Find where the given text appears and provide that cell's center as [x, y] coordinate. 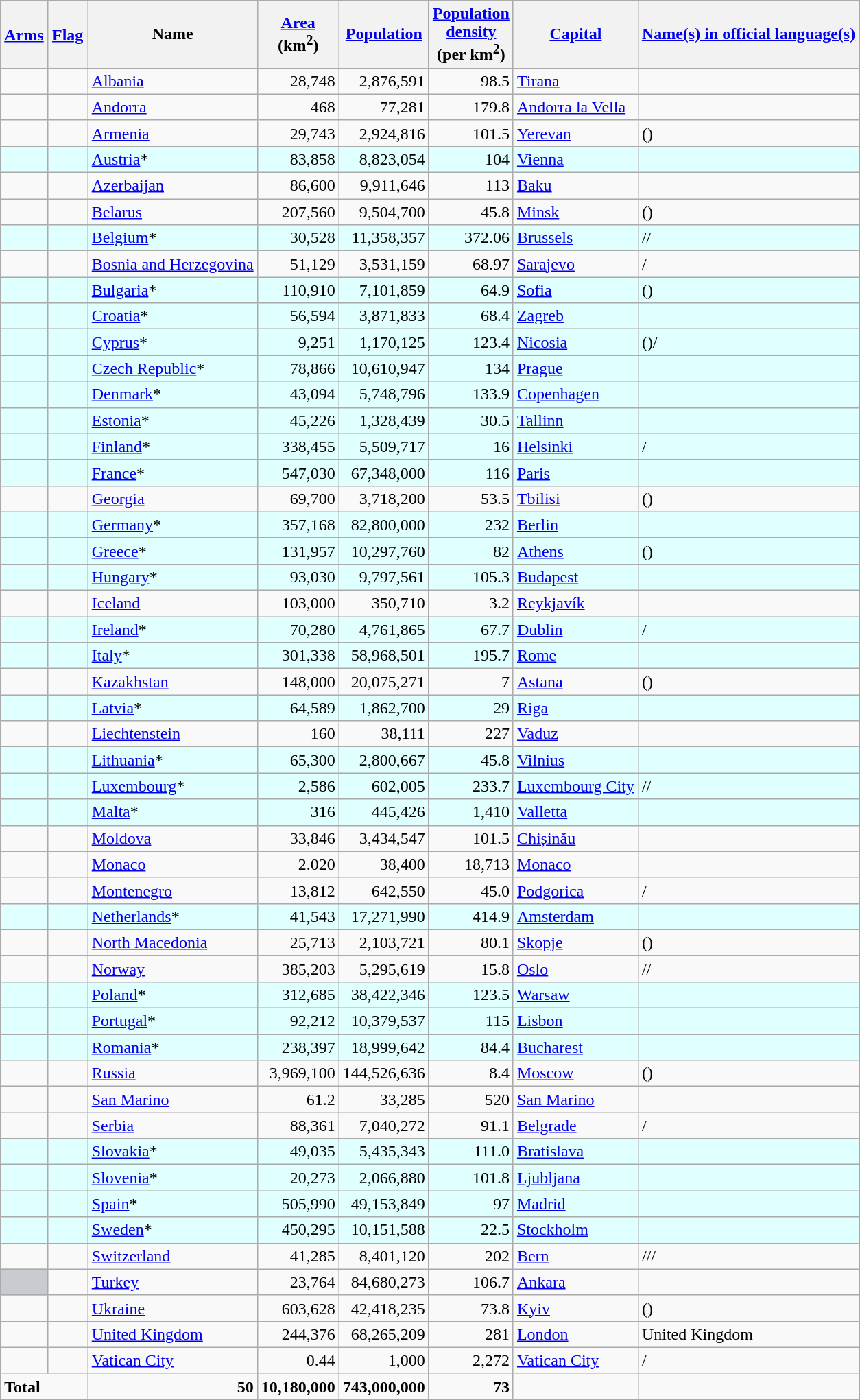
Iceland [173, 604]
131,957 [298, 551]
58,968,501 [384, 656]
Bulgaria* [173, 290]
82,800,000 [384, 525]
38,111 [384, 734]
11,358,357 [384, 238]
Lithuania* [173, 760]
Ireland* [173, 630]
Andorra [173, 107]
Luxembourg City [575, 786]
16 [470, 447]
Reykjavík [575, 604]
357,168 [298, 525]
Slovakia* [173, 1152]
Ukraine [173, 1308]
115 [470, 1021]
93,030 [298, 577]
Yerevan [575, 133]
Astana [575, 682]
Zagreb [575, 316]
Latvia* [173, 708]
Chișinău [575, 838]
Dublin [575, 630]
Azerbaijan [173, 186]
18,713 [470, 864]
Tbilisi [575, 499]
91.1 [470, 1126]
80.1 [470, 942]
41,543 [298, 916]
Serbia [173, 1126]
Nicosia [575, 342]
20,075,271 [384, 682]
Name(s) in official language(s) [748, 34]
Portugal* [173, 1021]
97 [470, 1204]
Sweden* [173, 1230]
Romania* [173, 1047]
London [575, 1334]
103,000 [298, 604]
10,610,947 [384, 368]
450,295 [298, 1230]
Kazakhstan [173, 682]
110,910 [298, 290]
9,504,700 [384, 212]
30.5 [470, 420]
50 [173, 1386]
33,846 [298, 838]
10,297,760 [384, 551]
73.8 [470, 1308]
Madrid [575, 1204]
29,743 [298, 133]
Finland* [173, 447]
8.4 [470, 1073]
3,531,159 [384, 264]
64.9 [470, 290]
232 [470, 525]
7 [470, 682]
Slovenia* [173, 1178]
7,040,272 [384, 1126]
350,710 [384, 604]
Bucharest [575, 1047]
41,285 [298, 1256]
468 [298, 107]
281 [470, 1334]
2,924,816 [384, 133]
61.2 [298, 1100]
2,876,591 [384, 81]
29 [470, 708]
9,911,646 [384, 186]
148,000 [298, 682]
Albania [173, 81]
83,858 [298, 159]
3,434,547 [384, 838]
Norway [173, 969]
Vienna [575, 159]
45.0 [470, 890]
1,000 [384, 1360]
Valletta [575, 812]
Liechtenstein [173, 734]
Vilnius [575, 760]
Turkey [173, 1282]
Poland* [173, 995]
68,265,209 [384, 1334]
105.3 [470, 577]
Minsk [575, 212]
51,129 [298, 264]
3.2 [470, 604]
2,103,721 [384, 942]
2.020 [298, 864]
2,066,880 [384, 1178]
5,509,717 [384, 447]
Montenegro [173, 890]
Total [44, 1386]
Greece* [173, 551]
38,400 [384, 864]
Luxembourg* [173, 786]
43,094 [298, 394]
Spain* [173, 1204]
North Macedonia [173, 942]
92,212 [298, 1021]
69,700 [298, 499]
3,718,200 [384, 499]
18,999,642 [384, 1047]
86,600 [298, 186]
227 [470, 734]
/// [748, 1256]
10,379,537 [384, 1021]
111.0 [470, 1152]
45,226 [298, 420]
2,586 [298, 786]
Moscow [575, 1073]
160 [298, 734]
Italy* [173, 656]
Budapest [575, 577]
Brussels [575, 238]
Belarus [173, 212]
Ankara [575, 1282]
Bern [575, 1256]
84.4 [470, 1047]
642,550 [384, 890]
Arms [24, 34]
2,800,667 [384, 760]
10,180,000 [298, 1386]
372.06 [470, 238]
312,685 [298, 995]
106.7 [470, 1282]
Germany* [173, 525]
113 [470, 186]
17,271,990 [384, 916]
Estonia* [173, 420]
Stockholm [575, 1230]
123.5 [470, 995]
67.7 [470, 630]
49,035 [298, 1152]
2,272 [470, 1360]
116 [470, 473]
13,812 [298, 890]
4,761,865 [384, 630]
23,764 [298, 1282]
316 [298, 812]
Prague [575, 368]
73 [470, 1386]
9,797,561 [384, 577]
77,281 [384, 107]
Cyprus* [173, 342]
Moldova [173, 838]
547,030 [298, 473]
743,000,000 [384, 1386]
68.4 [470, 316]
Sofia [575, 290]
70,280 [298, 630]
1,170,125 [384, 342]
()/ [748, 342]
8,401,120 [384, 1256]
Athens [575, 551]
Population [384, 34]
123.4 [470, 342]
Amsterdam [575, 916]
244,376 [298, 1334]
15.8 [470, 969]
Belgrade [575, 1126]
Kyiv [575, 1308]
Tirana [575, 81]
33,285 [384, 1100]
98.5 [470, 81]
10,151,588 [384, 1230]
Andorra la Vella [575, 107]
Croatia* [173, 316]
233.7 [470, 786]
207,560 [298, 212]
Oslo [575, 969]
Malta* [173, 812]
505,990 [298, 1204]
445,426 [384, 812]
7,101,859 [384, 290]
Warsaw [575, 995]
144,526,636 [384, 1073]
Czech Republic* [173, 368]
Georgia [173, 499]
64,589 [298, 708]
Copenhagen [575, 394]
Podgorica [575, 890]
Vaduz [575, 734]
1,410 [470, 812]
Tallinn [575, 420]
France* [173, 473]
3,969,100 [298, 1073]
Lisbon [575, 1021]
Rome [575, 656]
67,348,000 [384, 473]
Hungary* [173, 577]
38,422,346 [384, 995]
9,251 [298, 342]
134 [470, 368]
78,866 [298, 368]
22.5 [470, 1230]
Riga [575, 708]
Bosnia and Herzegovina [173, 264]
1,862,700 [384, 708]
Capital [575, 34]
Flag [67, 34]
Helsinki [575, 447]
Armenia [173, 133]
Name [173, 34]
603,628 [298, 1308]
5,748,796 [384, 394]
Berlin [575, 525]
385,203 [298, 969]
8,823,054 [384, 159]
Russia [173, 1073]
56,594 [298, 316]
101.8 [470, 1178]
3,871,833 [384, 316]
20,273 [298, 1178]
25,713 [298, 942]
Paris [575, 473]
Denmark* [173, 394]
30,528 [298, 238]
Ljubljana [575, 1178]
Netherlands* [173, 916]
Populationdensity(per km2) [470, 34]
28,748 [298, 81]
602,005 [384, 786]
84,680,273 [384, 1282]
Sarajevo [575, 264]
88,361 [298, 1126]
5,435,343 [384, 1152]
42,418,235 [384, 1308]
133.9 [470, 394]
338,455 [298, 447]
195.7 [470, 656]
0.44 [298, 1360]
Bratislava [575, 1152]
179.8 [470, 107]
Austria* [173, 159]
202 [470, 1256]
414.9 [470, 916]
68.97 [470, 264]
Skopje [575, 942]
82 [470, 551]
Area(km2) [298, 34]
238,397 [298, 1047]
53.5 [470, 499]
301,338 [298, 656]
Switzerland [173, 1256]
5,295,619 [384, 969]
1,328,439 [384, 420]
49,153,849 [384, 1204]
Belgium* [173, 238]
104 [470, 159]
65,300 [298, 760]
Baku [575, 186]
520 [470, 1100]
